Return the [x, y] coordinate for the center point of the cell that contains the specified text.  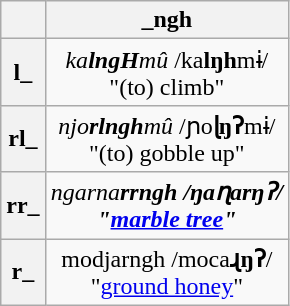
njorlnghmû /ɲoɭŋʔmɨ/"(to) gobble up" [166, 138]
rr_ [23, 206]
r_ [23, 272]
rl_ [23, 138]
l_ [23, 72]
ngarnarrngh /ŋaɳarŋʔ/"marble tree" [166, 206]
_ngh [166, 20]
kalngHmû /kalŋhmɨ/"(to) climb" [166, 72]
modjarngh /mocaɻŋʔ/"ground honey" [166, 272]
